From the cell containing the given text, extract its center point as [X, Y] coordinate. 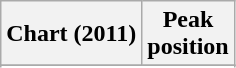
Chart (2011) [72, 34]
Peakposition [188, 34]
